For the text-containing cell, return its midpoint in [X, Y] coordinate format. 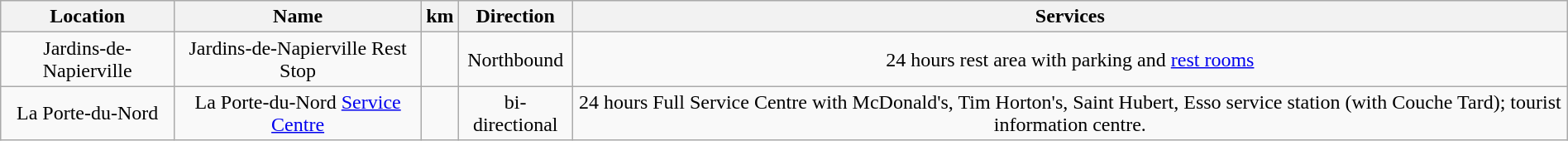
Direction [515, 17]
Northbound [515, 60]
Name [298, 17]
Jardins-de-Napierville Rest Stop [298, 60]
La Porte-du-Nord Service Centre [298, 113]
Services [1070, 17]
24 hours rest area with parking and rest rooms [1070, 60]
24 hours Full Service Centre with McDonald's, Tim Horton's, Saint Hubert, Esso service station (with Couche Tard); tourist information centre. [1070, 113]
La Porte-du-Nord [88, 113]
km [440, 17]
bi-directional [515, 113]
Jardins-de-Napierville [88, 60]
Location [88, 17]
